Search for the cell housing the specified text and yield its (X, Y) center coordinate. 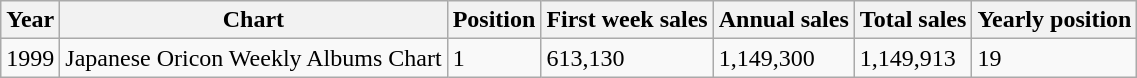
First week sales (627, 20)
Year (30, 20)
613,130 (627, 58)
Annual sales (784, 20)
Yearly position (1054, 20)
1999 (30, 58)
Position (494, 20)
1,149,300 (784, 58)
19 (1054, 58)
Japanese Oricon Weekly Albums Chart (254, 58)
Chart (254, 20)
Total sales (913, 20)
1 (494, 58)
1,149,913 (913, 58)
